From the cell containing the given text, extract its center point as [X, Y] coordinate. 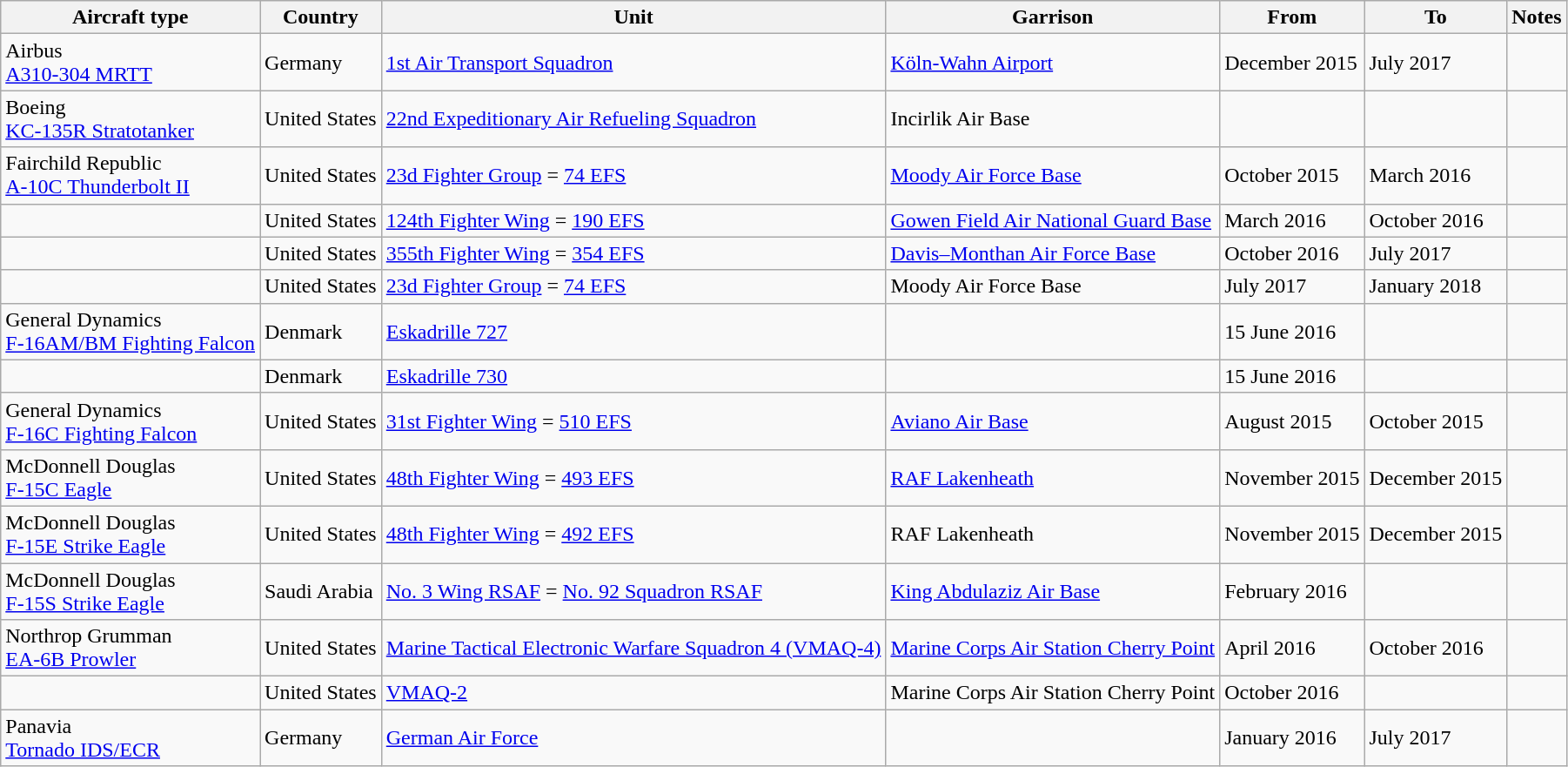
General DynamicsF-16C Fighting Falcon [131, 421]
Notes [1537, 17]
January 2016 [1292, 738]
VMAQ-2 [633, 693]
Köln-Wahn Airport [1053, 63]
Aviano Air Base [1053, 421]
Fairchild RepublicA-10C Thunderbolt II [131, 176]
German Air Force [633, 738]
1st Air Transport Squadron [633, 63]
PanaviaTornado IDS/ECR [131, 738]
Gowen Field Air National Guard Base [1053, 220]
King Abdulaziz Air Base [1053, 590]
Eskadrille 730 [633, 376]
General DynamicsF-16AM/BM Fighting Falcon [131, 331]
February 2016 [1292, 590]
Northrop GrummanEA-6B Prowler [131, 648]
355th Fighter Wing = 354 EFS [633, 253]
Eskadrille 727 [633, 331]
McDonnell DouglasF-15C Eagle [131, 477]
No. 3 Wing RSAF = No. 92 Squadron RSAF [633, 590]
Country [321, 17]
January 2018 [1436, 286]
Saudi Arabia [321, 590]
124th Fighter Wing = 190 EFS [633, 220]
48th Fighter Wing = 492 EFS [633, 535]
To [1436, 17]
Incirlik Air Base [1053, 118]
BoeingKC-135R Stratotanker [131, 118]
Davis–Monthan Air Force Base [1053, 253]
Garrison [1053, 17]
Aircraft type [131, 17]
48th Fighter Wing = 493 EFS [633, 477]
22nd Expeditionary Air Refueling Squadron [633, 118]
From [1292, 17]
McDonnell DouglasF-15S Strike Eagle [131, 590]
Unit [633, 17]
April 2016 [1292, 648]
31st Fighter Wing = 510 EFS [633, 421]
McDonnell DouglasF-15E Strike Eagle [131, 535]
AirbusA310-304 MRTT [131, 63]
August 2015 [1292, 421]
Marine Tactical Electronic Warfare Squadron 4 (VMAQ-4) [633, 648]
